Output the [x, y] coordinate of the center of the cell containing the given text.  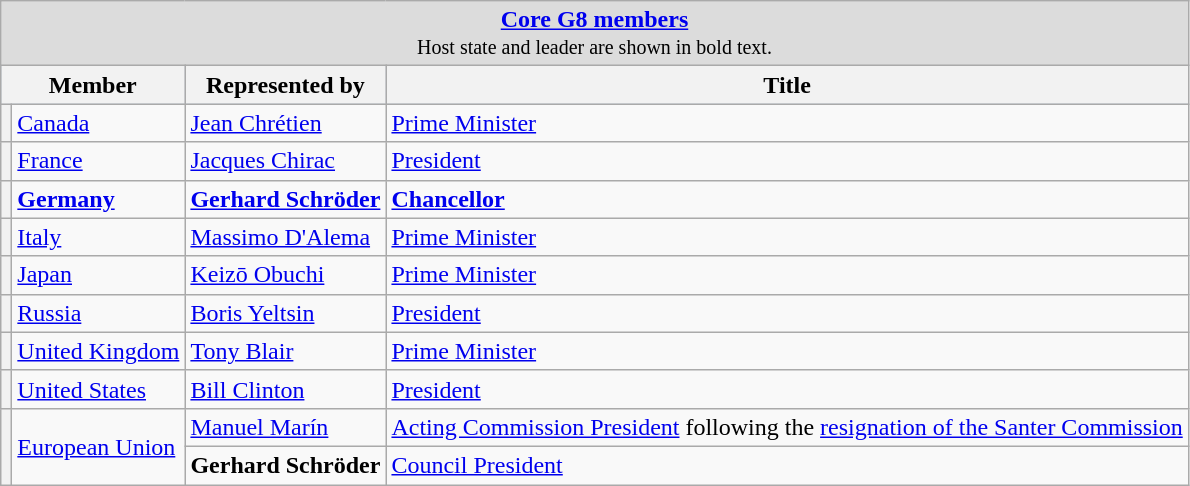
Bill Clinton [286, 389]
United States [98, 389]
Italy [98, 237]
European Union [98, 446]
Council President [787, 465]
Manuel Marín [286, 427]
Jean Chrétien [286, 123]
Boris Yeltsin [286, 313]
Germany [98, 199]
Acting Commission President following the resignation of the Santer Commission [787, 427]
Represented by [286, 85]
Jacques Chirac [286, 161]
Title [787, 85]
France [98, 161]
Russia [98, 313]
Core G8 membersHost state and leader are shown in bold text. [595, 34]
Massimo D'Alema [286, 237]
Member [93, 85]
Keizō Obuchi [286, 275]
Tony Blair [286, 351]
United Kingdom [98, 351]
Japan [98, 275]
Canada [98, 123]
Chancellor [787, 199]
